Detect which cell encompasses the target text, then output its [x, y] center coordinate. 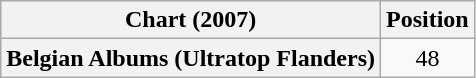
48 [428, 58]
Belgian Albums (Ultratop Flanders) [191, 58]
Chart (2007) [191, 20]
Position [428, 20]
